Pinpoint the cell where the given text exists, returning its (X, Y) midpoint coordinate. 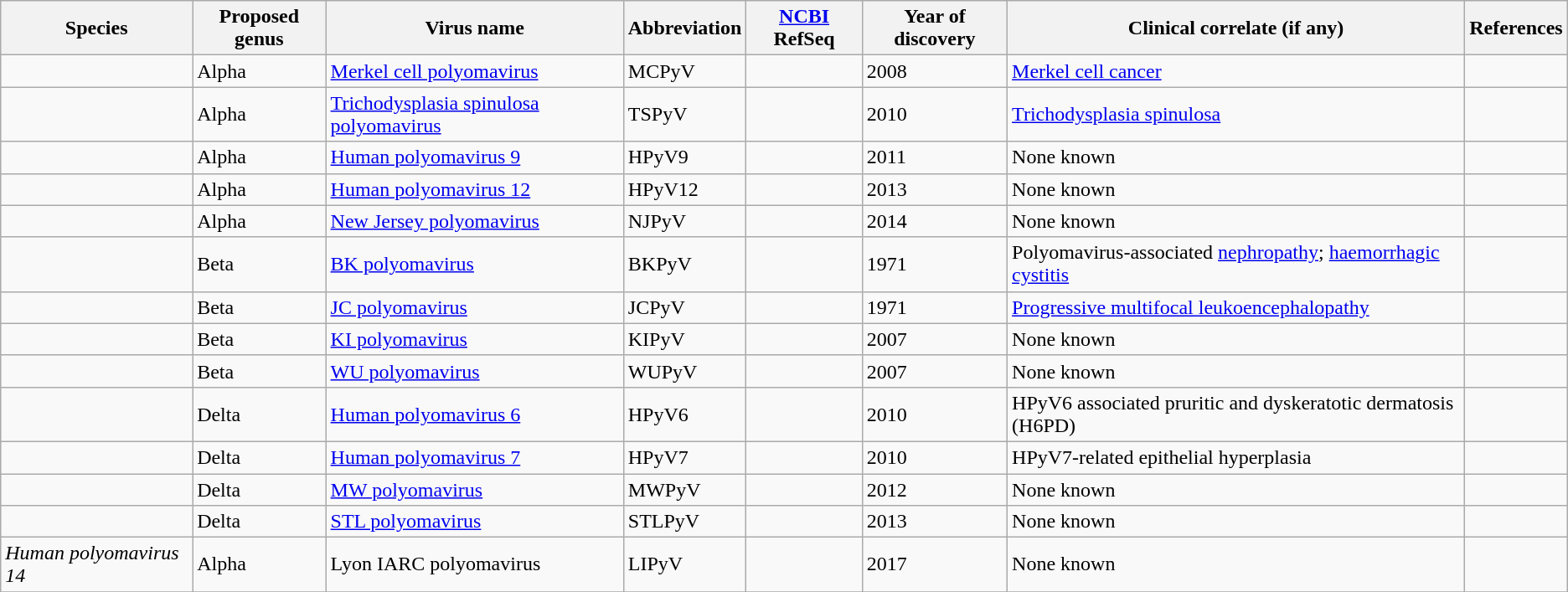
MW polyomavirus (474, 490)
BKPyV (685, 265)
WU polyomavirus (474, 371)
2012 (935, 490)
2014 (935, 221)
KIPyV (685, 339)
JCPyV (685, 307)
STL polyomavirus (474, 522)
MCPyV (685, 71)
TSPyV (685, 114)
Human polyomavirus 6 (474, 414)
HPyV9 (685, 157)
Trichodysplasia spinulosa polyomavirus (474, 114)
Human polyomavirus 12 (474, 189)
New Jersey polyomavirus (474, 221)
Species (97, 28)
Virus name (474, 28)
HPyV6 (685, 414)
STLPyV (685, 522)
Human polyomavirus 9 (474, 157)
Proposed genus (260, 28)
Merkel cell cancer (1236, 71)
2017 (935, 564)
NCBI RefSeq (804, 28)
Human polyomavirus 14 (97, 564)
2011 (935, 157)
HPyV12 (685, 189)
WUPyV (685, 371)
HPyV7 (685, 457)
Year of discovery (935, 28)
LIPyV (685, 564)
MWPyV (685, 490)
Abbreviation (685, 28)
NJPyV (685, 221)
HPyV7-related epithelial hyperplasia (1236, 457)
Clinical correlate (if any) (1236, 28)
HPyV6 associated pruritic and dyskeratotic dermatosis (H6PD) (1236, 414)
Polyomavirus-associated nephropathy; haemorrhagic cystitis (1236, 265)
2008 (935, 71)
Merkel cell polyomavirus (474, 71)
References (1516, 28)
KI polyomavirus (474, 339)
Human polyomavirus 7 (474, 457)
Lyon IARC polyomavirus (474, 564)
Progressive multifocal leukoencephalopathy (1236, 307)
BK polyomavirus (474, 265)
Trichodysplasia spinulosa (1236, 114)
JC polyomavirus (474, 307)
